Find where the given text appears and provide that cell's center as [x, y] coordinate. 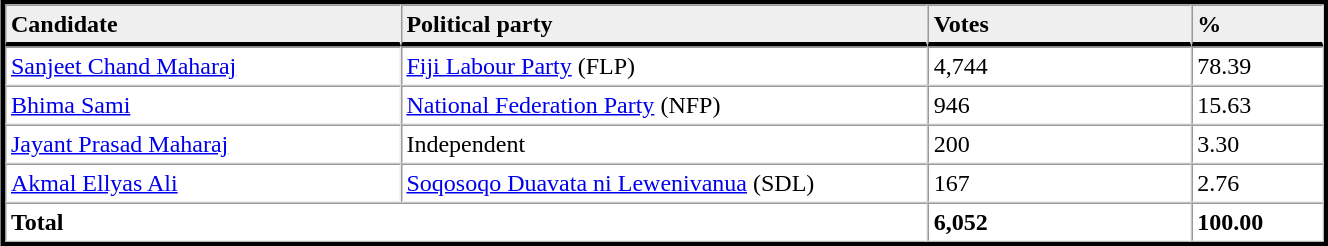
6,052 [1060, 222]
2.76 [1257, 184]
Bhima Sami [202, 106]
Akmal Ellyas Ali [202, 184]
167 [1060, 184]
Votes [1060, 25]
100.00 [1257, 222]
Independent [664, 144]
Candidate [202, 25]
Total [466, 222]
946 [1060, 106]
3.30 [1257, 144]
Sanjeet Chand Maharaj [202, 66]
Soqosoqo Duavata ni Lewenivanua (SDL) [664, 184]
78.39 [1257, 66]
200 [1060, 144]
4,744 [1060, 66]
Political party [664, 25]
15.63 [1257, 106]
% [1257, 25]
Fiji Labour Party (FLP) [664, 66]
National Federation Party (NFP) [664, 106]
Jayant Prasad Maharaj [202, 144]
